Output the (x, y) coordinate of the center of the cell containing the given text.  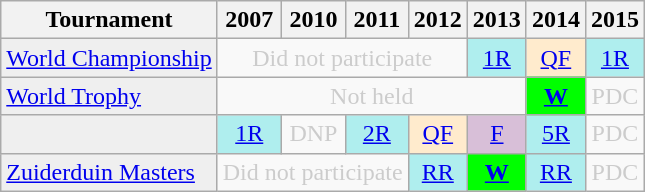
Not held (372, 96)
DNP (313, 134)
2012 (438, 20)
2015 (614, 20)
5R (556, 134)
World Trophy (109, 96)
World Championship (109, 58)
2011 (376, 20)
2R (376, 134)
2010 (313, 20)
Tournament (109, 20)
Zuiderduin Masters (109, 172)
F (496, 134)
2007 (249, 20)
2014 (556, 20)
2013 (496, 20)
